Detect which cell encompasses the target text, then output its [X, Y] center coordinate. 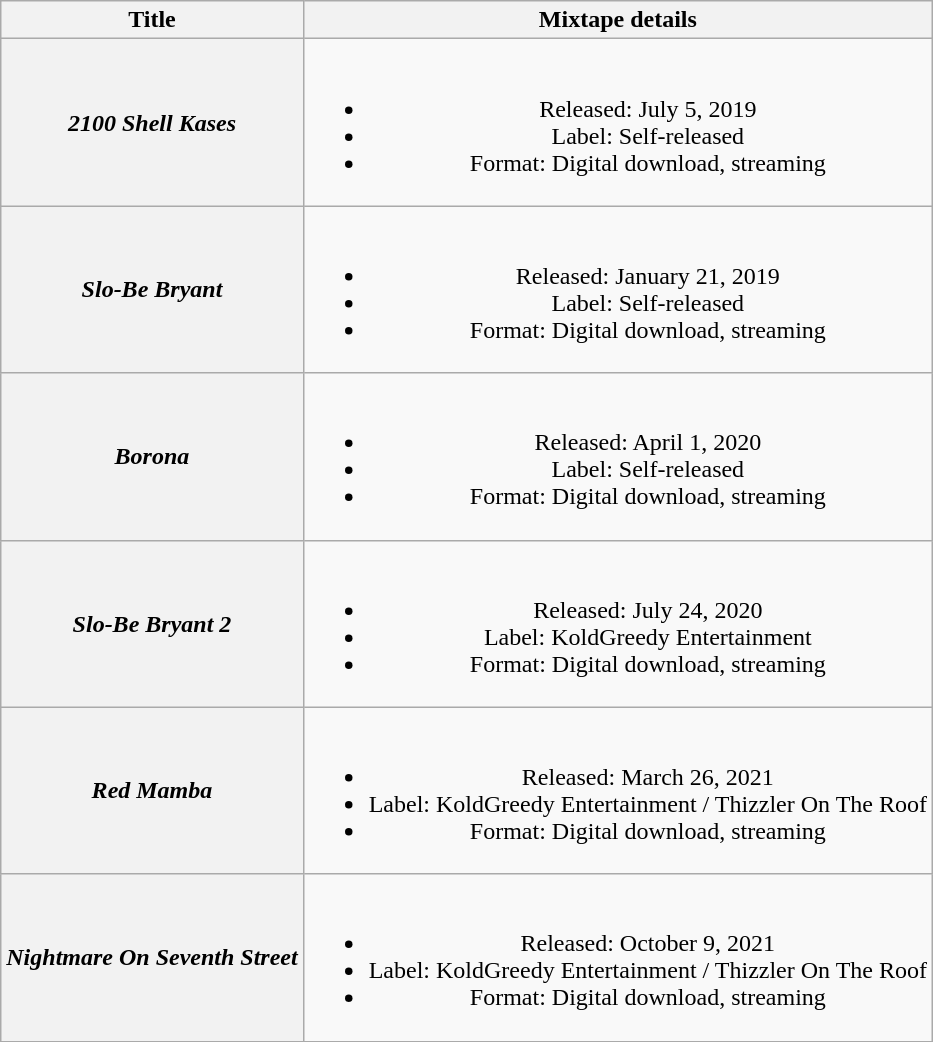
Mixtape details [618, 20]
2100 Shell Kases [152, 122]
Red Mamba [152, 790]
Slo-Be Bryant [152, 290]
Released: July 5, 2019Label: Self-releasedFormat: Digital download, streaming [618, 122]
Title [152, 20]
Released: April 1, 2020Label: Self-releasedFormat: Digital download, streaming [618, 456]
Released: October 9, 2021Label: KoldGreedy Entertainment / Thizzler On The RoofFormat: Digital download, streaming [618, 958]
Released: July 24, 2020Label: KoldGreedy EntertainmentFormat: Digital download, streaming [618, 624]
Released: March 26, 2021Label: KoldGreedy Entertainment / Thizzler On The RoofFormat: Digital download, streaming [618, 790]
Released: January 21, 2019Label: Self-releasedFormat: Digital download, streaming [618, 290]
Slo-Be Bryant 2 [152, 624]
Nightmare On Seventh Street [152, 958]
Borona [152, 456]
